Pinpoint the cell where the given text exists, returning its [x, y] midpoint coordinate. 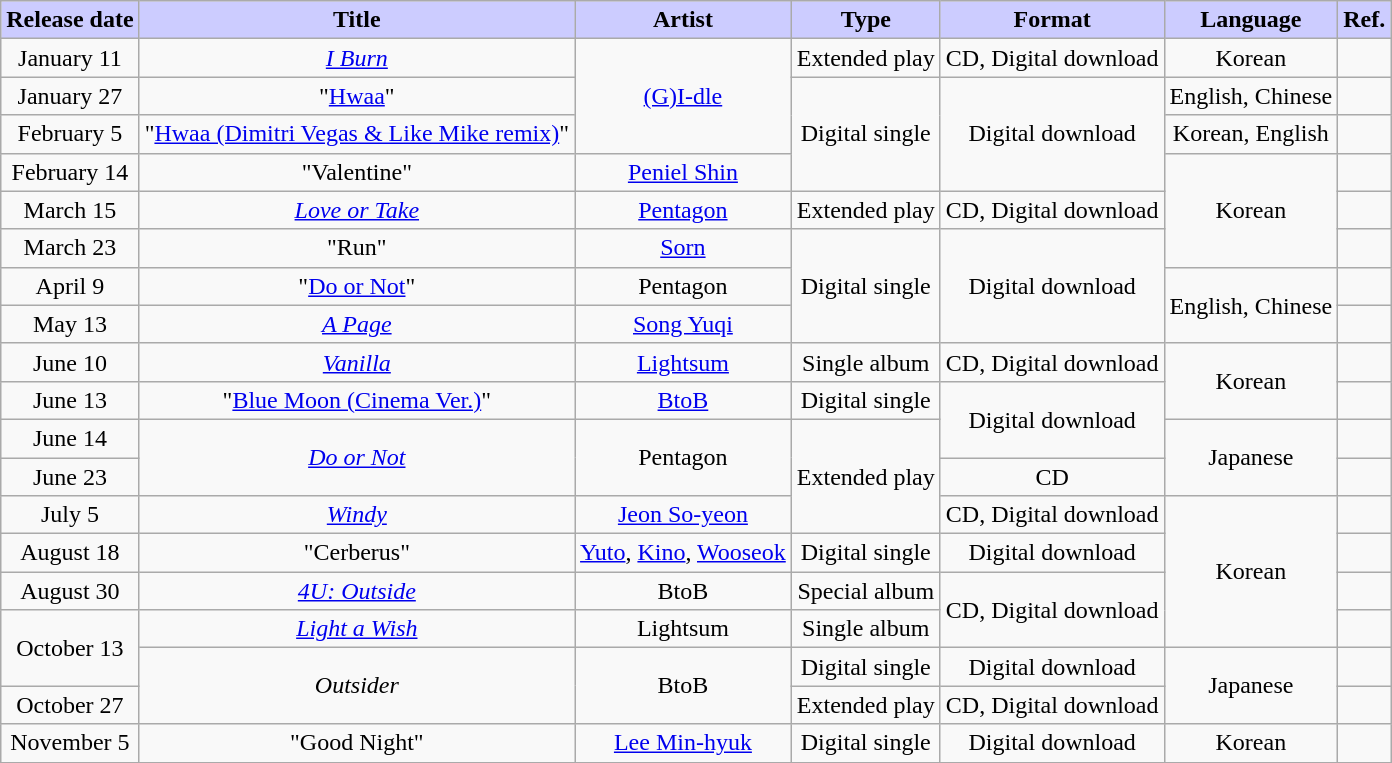
Special album [866, 591]
February 14 [70, 172]
Love or Take [356, 210]
I Burn [356, 58]
August 30 [70, 591]
"Blue Moon (Cinema Ver.)" [356, 400]
"Hwaa (Dimitri Vegas & Like Mike remix)" [356, 134]
October 13 [70, 648]
Type [866, 20]
Sorn [684, 248]
July 5 [70, 515]
Vanilla [356, 362]
June 13 [70, 400]
Lee Min-hyuk [684, 743]
October 27 [70, 705]
Release date [70, 20]
March 15 [70, 210]
CD [1052, 477]
(G)I-dle [684, 96]
"Run" [356, 248]
June 14 [70, 438]
4U: Outside [356, 591]
May 13 [70, 324]
A Page [356, 324]
June 10 [70, 362]
Song Yuqi [684, 324]
Language [1251, 20]
Yuto, Kino, Wooseok [684, 553]
Windy [356, 515]
August 18 [70, 553]
Outsider [356, 686]
March 23 [70, 248]
Korean, English [1251, 134]
Ref. [1364, 20]
Peniel Shin [684, 172]
November 5 [70, 743]
Artist [684, 20]
January 11 [70, 58]
"Good Night" [356, 743]
February 5 [70, 134]
"Do or Not" [356, 286]
Do or Not [356, 457]
"Cerberus" [356, 553]
Title [356, 20]
"Valentine" [356, 172]
June 23 [70, 477]
Format [1052, 20]
January 27 [70, 96]
"Hwaa" [356, 96]
Light a Wish [356, 629]
Jeon So-yeon [684, 515]
April 9 [70, 286]
